Extract the [X, Y] coordinate from the center of the cell holding the provided text.  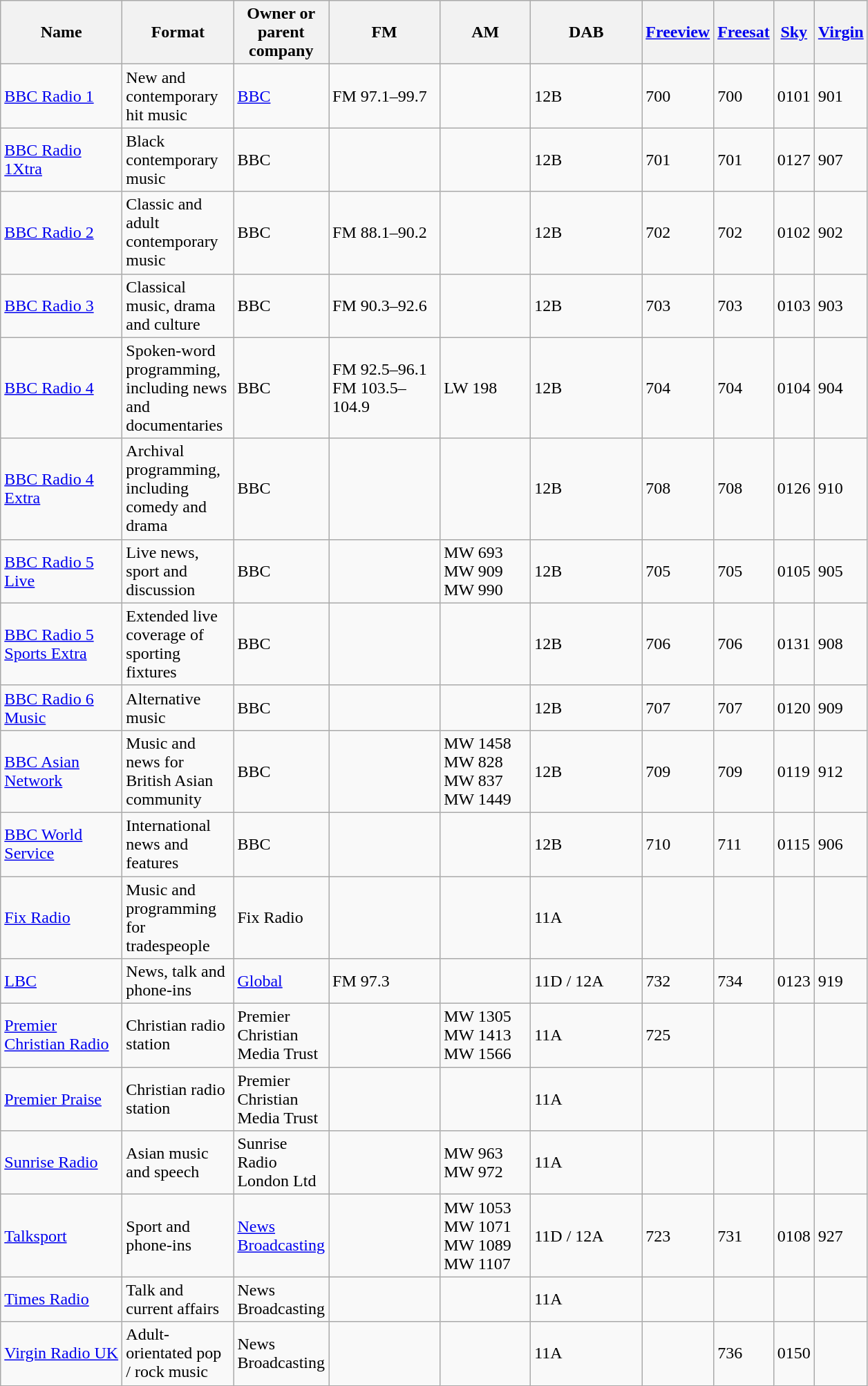
0105 [793, 571]
927 [840, 1236]
Global [281, 982]
Sunrise Radio London Ltd [281, 1163]
New and contemporary hit music [178, 96]
LBC [62, 982]
912 [840, 771]
Alternative music [178, 708]
MW 1458 MW 828 MW 837 MW 1449 [485, 771]
International news and features [178, 844]
BBC Radio 1 [62, 96]
904 [840, 388]
BBC Radio 1Xtra [62, 160]
BBC Radio 4 [62, 388]
Premier Praise [62, 1099]
Sunrise Radio [62, 1163]
710 [678, 844]
FM [384, 32]
0127 [793, 160]
0101 [793, 96]
Freesat [744, 32]
MW 1053MW 1071MW 1089MW 1107 [485, 1236]
BBC Radio 5 Live [62, 571]
736 [744, 1354]
MW 1305 MW 1413 MW 1566 [485, 1036]
0126 [793, 489]
LW 198 [485, 388]
BBC Radio 2 [62, 232]
Freeview [678, 32]
Sport and phone-ins [178, 1236]
910 [840, 489]
0115 [793, 844]
Music and news for British Asian community [178, 771]
0102 [793, 232]
Black contemporary music [178, 160]
BBC Radio 3 [62, 306]
732 [678, 982]
Name [62, 32]
Virgin Radio UK [62, 1354]
901 [840, 96]
734 [744, 982]
FM 97.1–99.7 [384, 96]
BBC Radio 4 Extra [62, 489]
FM 90.3–92.6 [384, 306]
Talksport [62, 1236]
711 [744, 844]
0103 [793, 306]
0119 [793, 771]
News, talk and phone-ins [178, 982]
0120 [793, 708]
BBC Radio 6 Music [62, 708]
0123 [793, 982]
BBC Radio 5 Sports Extra [62, 644]
908 [840, 644]
Classic and adult contemporary music [178, 232]
Format [178, 32]
Times Radio [62, 1300]
0108 [793, 1236]
919 [840, 982]
723 [678, 1236]
0150 [793, 1354]
0104 [793, 388]
905 [840, 571]
Spoken-word programming, including news and documentaries [178, 388]
Owner or parent company [281, 32]
903 [840, 306]
BBC World Service [62, 844]
Classical music, drama and culture [178, 306]
FM 92.5–96.1FM 103.5–104.9 [384, 388]
0131 [793, 644]
DAB [586, 32]
Archival programming, including comedy and drama [178, 489]
Extended live coverage of sporting fixtures [178, 644]
Premier Christian Radio [62, 1036]
FM 88.1–90.2 [384, 232]
Live news, sport and discussion [178, 571]
725 [678, 1036]
Music and programming for tradespeople [178, 918]
AM [485, 32]
907 [840, 160]
BBC Asian Network [62, 771]
Adult-orientated pop / rock music [178, 1354]
Virgin [840, 32]
MW 693MW 909MW 990 [485, 571]
Talk and current affairs [178, 1300]
Sky [793, 32]
Asian music and speech [178, 1163]
909 [840, 708]
902 [840, 232]
731 [744, 1236]
FM 97.3 [384, 982]
906 [840, 844]
MW 963 MW 972 [485, 1163]
